Return the [X, Y] coordinate for the center point of the cell that contains the specified text.  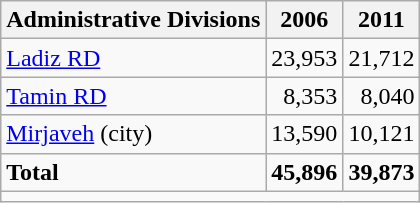
Total [134, 172]
21,712 [382, 58]
8,040 [382, 96]
2011 [382, 20]
8,353 [304, 96]
Ladiz RD [134, 58]
Mirjaveh (city) [134, 134]
Tamin RD [134, 96]
10,121 [382, 134]
45,896 [304, 172]
23,953 [304, 58]
39,873 [382, 172]
Administrative Divisions [134, 20]
13,590 [304, 134]
2006 [304, 20]
